Find where the given text appears and provide that cell's center as [X, Y] coordinate. 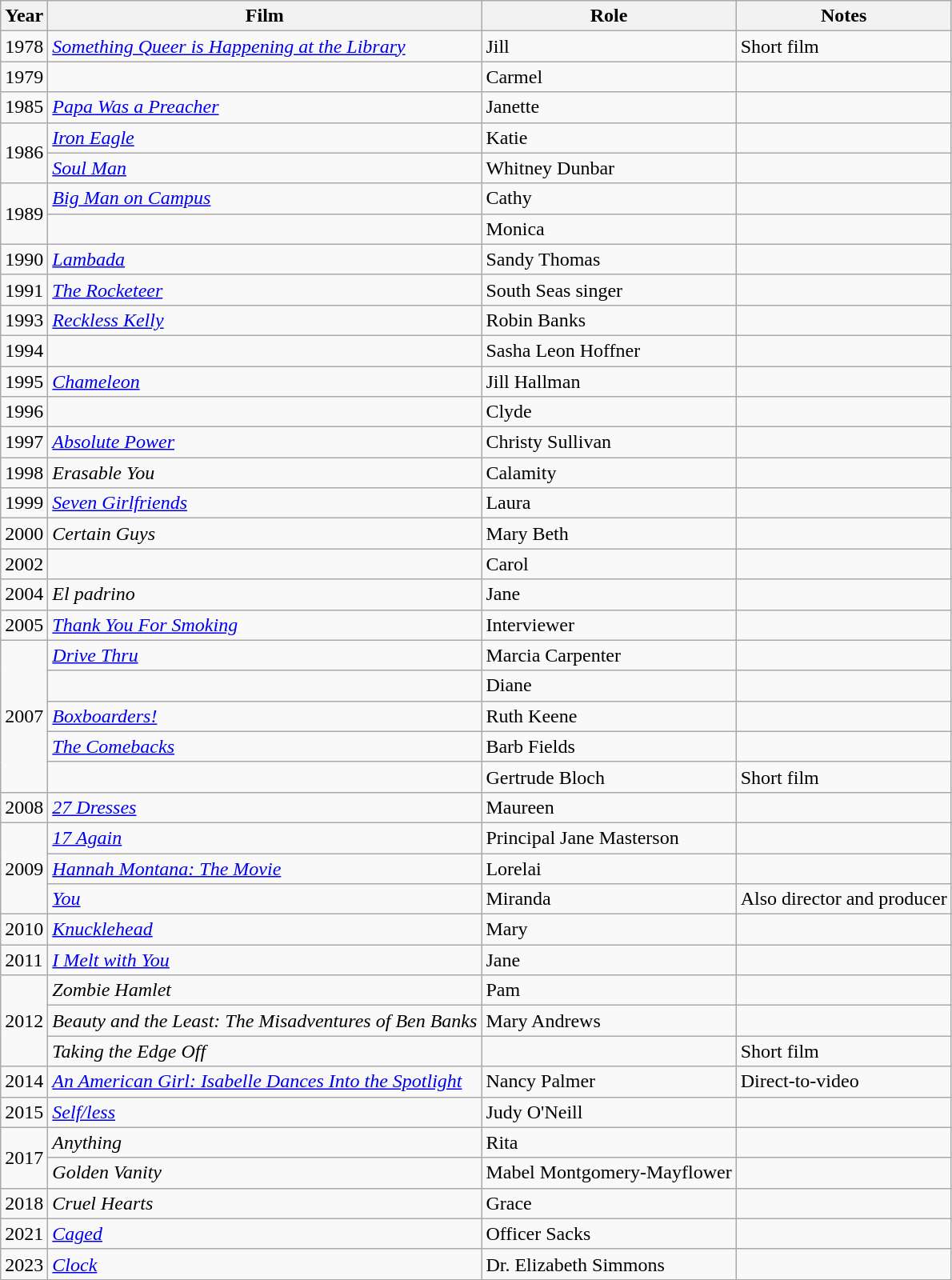
Year [24, 16]
Christy Sullivan [609, 442]
Rita [609, 1142]
Golden Vanity [265, 1173]
Reckless Kelly [265, 320]
2015 [24, 1112]
2011 [24, 960]
Papa Was a Preacher [265, 107]
Janette [609, 107]
Lambada [265, 259]
Jill Hallman [609, 382]
Mary Andrews [609, 1021]
1978 [24, 46]
Hannah Montana: The Movie [265, 868]
Ruth Keene [609, 716]
Zombie Hamlet [265, 990]
Nancy Palmer [609, 1082]
Diane [609, 686]
1990 [24, 259]
Knucklehead [265, 930]
2000 [24, 534]
1989 [24, 214]
Robin Banks [609, 320]
Soul Man [265, 168]
2021 [24, 1234]
Big Man on Campus [265, 198]
1985 [24, 107]
Dr. Elizabeth Simmons [609, 1264]
2008 [24, 807]
2004 [24, 594]
Film [265, 16]
The Comebacks [265, 746]
Mary [609, 930]
1979 [24, 77]
Cruel Hearts [265, 1203]
17 Again [265, 838]
Mary Beth [609, 534]
Role [609, 16]
Seven Girlfriends [265, 503]
Pam [609, 990]
Sasha Leon Hoffner [609, 350]
The Rocketeer [265, 290]
2002 [24, 564]
Also director and producer [843, 899]
Boxboarders! [265, 716]
2017 [24, 1158]
Judy O'Neill [609, 1112]
2009 [24, 868]
I Melt with You [265, 960]
Clyde [609, 412]
1995 [24, 382]
An American Girl: Isabelle Dances Into the Spotlight [265, 1082]
1996 [24, 412]
1997 [24, 442]
Erasable You [265, 473]
Barb Fields [609, 746]
Calamity [609, 473]
Marcia Carpenter [609, 655]
Something Queer is Happening at the Library [265, 46]
1993 [24, 320]
Chameleon [265, 382]
2023 [24, 1264]
Cathy [609, 198]
2018 [24, 1203]
27 Dresses [265, 807]
Lorelai [609, 868]
Maureen [609, 807]
Notes [843, 16]
Katie [609, 138]
Iron Eagle [265, 138]
Beauty and the Least: The Misadventures of Ben Banks [265, 1021]
Principal Jane Masterson [609, 838]
You [265, 899]
2010 [24, 930]
Grace [609, 1203]
2005 [24, 625]
Carmel [609, 77]
1999 [24, 503]
2012 [24, 1021]
1998 [24, 473]
Thank You For Smoking [265, 625]
South Seas singer [609, 290]
Jill [609, 46]
Monica [609, 229]
El padrino [265, 594]
Sandy Thomas [609, 259]
Miranda [609, 899]
Officer Sacks [609, 1234]
Self/less [265, 1112]
Drive Thru [265, 655]
Taking the Edge Off [265, 1051]
Clock [265, 1264]
Carol [609, 564]
1986 [24, 153]
Certain Guys [265, 534]
Anything [265, 1142]
2014 [24, 1082]
Mabel Montgomery-Mayflower [609, 1173]
Interviewer [609, 625]
Gertrude Bloch [609, 777]
1994 [24, 350]
Laura [609, 503]
1991 [24, 290]
Whitney Dunbar [609, 168]
Absolute Power [265, 442]
Direct-to-video [843, 1082]
2007 [24, 716]
Caged [265, 1234]
